Output the (X, Y) coordinate of the center of the cell containing the given text.  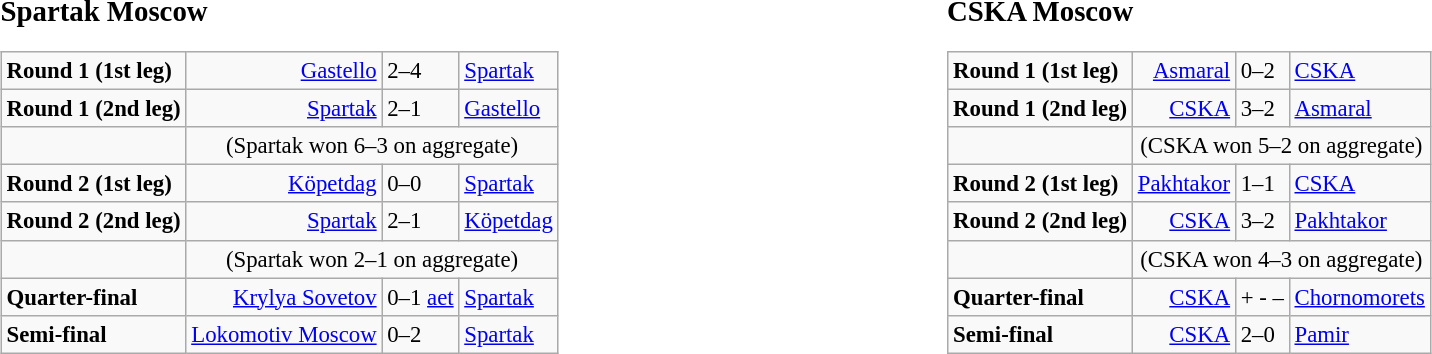
1–1 (1262, 184)
2–4 (420, 71)
(CSKA won 4–3 on aggregate) (1281, 259)
(CSKA won 5–2 on aggregate) (1281, 146)
+ - – (1262, 297)
0–0 (420, 184)
0–1 aet (420, 297)
Krylya Sovetov (284, 297)
2–0 (1262, 334)
Chornomorets (1360, 297)
Lokomotiv Moscow (284, 334)
Pamir (1360, 334)
(Spartak won 2–1 on aggregate) (372, 259)
(Spartak won 6–3 on aggregate) (372, 146)
